Identify which cell holds the provided text, then report its (X, Y) central coordinate. 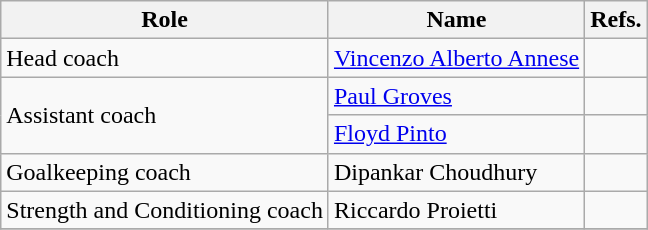
Strength and Conditioning coach (165, 210)
Goalkeeping coach (165, 172)
Vincenzo Alberto Annese (456, 58)
Paul Groves (456, 96)
Role (165, 20)
Riccardo Proietti (456, 210)
Head coach (165, 58)
Assistant coach (165, 115)
Refs. (616, 20)
Name (456, 20)
Dipankar Choudhury (456, 172)
Floyd Pinto (456, 134)
